Locate the cell with the specified text and output its (x, y) center coordinate. 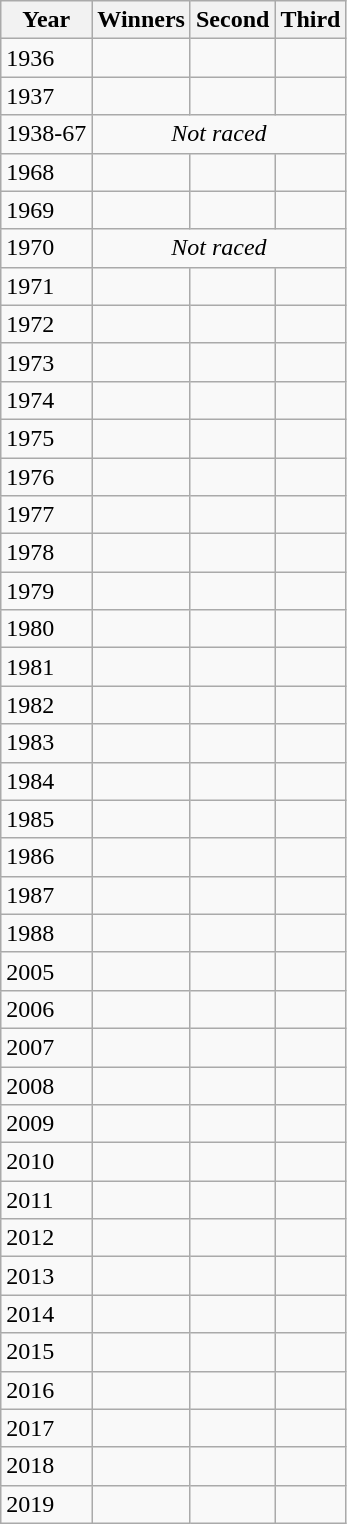
2008 (46, 1085)
1984 (46, 781)
1987 (46, 895)
1937 (46, 96)
1969 (46, 210)
2005 (46, 971)
1975 (46, 438)
1986 (46, 857)
1977 (46, 515)
1971 (46, 286)
2019 (46, 1504)
1972 (46, 324)
Year (46, 20)
2015 (46, 1352)
1976 (46, 477)
1982 (46, 705)
Third (310, 20)
1968 (46, 172)
2018 (46, 1466)
2012 (46, 1238)
1988 (46, 933)
1974 (46, 400)
2017 (46, 1428)
1978 (46, 553)
1981 (46, 667)
2013 (46, 1276)
2014 (46, 1314)
2007 (46, 1047)
2006 (46, 1009)
1938-67 (46, 134)
1936 (46, 58)
Winners (142, 20)
1979 (46, 591)
1983 (46, 743)
1985 (46, 819)
1970 (46, 248)
2010 (46, 1162)
1980 (46, 629)
2011 (46, 1200)
2016 (46, 1390)
Second (232, 20)
1973 (46, 362)
2009 (46, 1124)
